Identify which cell holds the provided text, then report its [x, y] central coordinate. 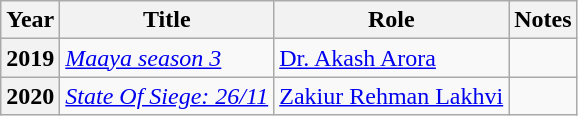
State Of Siege: 26/11 [167, 96]
2020 [30, 96]
Role [392, 20]
Zakiur Rehman Lakhvi [392, 96]
Dr. Akash Arora [392, 58]
2019 [30, 58]
Year [30, 20]
Notes [543, 20]
Title [167, 20]
Maaya season 3 [167, 58]
